Determine the [x, y] coordinate at the center of the cell enclosing the given text.  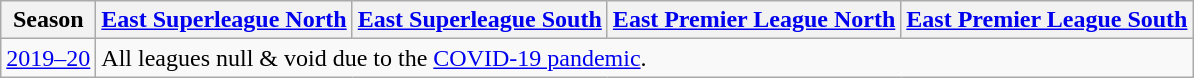
All leagues null & void due to the COVID-19 pandemic. [644, 58]
East Premier League South [1047, 20]
Season [48, 20]
East Superleague North [224, 20]
East Superleague South [480, 20]
2019–20 [48, 58]
East Premier League North [754, 20]
